Identify which cell holds the provided text, then report its [X, Y] central coordinate. 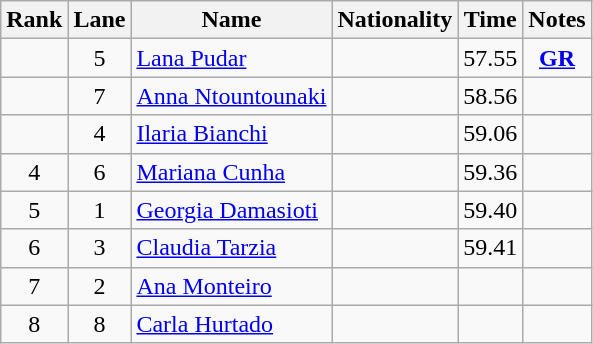
Rank [34, 20]
59.41 [490, 248]
Mariana Cunha [232, 172]
Ana Monteiro [232, 286]
Georgia Damasioti [232, 210]
59.06 [490, 134]
Notes [557, 20]
57.55 [490, 58]
2 [100, 286]
3 [100, 248]
Anna Ntountounaki [232, 96]
1 [100, 210]
Name [232, 20]
Ilaria Bianchi [232, 134]
Lane [100, 20]
GR [557, 58]
Lana Pudar [232, 58]
58.56 [490, 96]
Nationality [395, 20]
Carla Hurtado [232, 324]
59.36 [490, 172]
59.40 [490, 210]
Time [490, 20]
Claudia Tarzia [232, 248]
